Extract the [x, y] coordinate from the center of the cell holding the provided text.  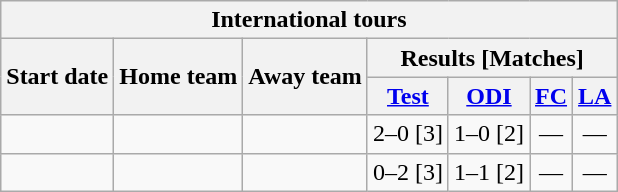
International tours [309, 20]
1–1 [2] [488, 172]
Results [Matches] [492, 58]
Home team [178, 77]
Start date [58, 77]
ODI [488, 96]
2–0 [3] [408, 134]
Test [408, 96]
Away team [306, 77]
0–2 [3] [408, 172]
1–0 [2] [488, 134]
FC [552, 96]
LA [595, 96]
